Capture the cell that displays the provided text and extract its (x, y) central coordinate. 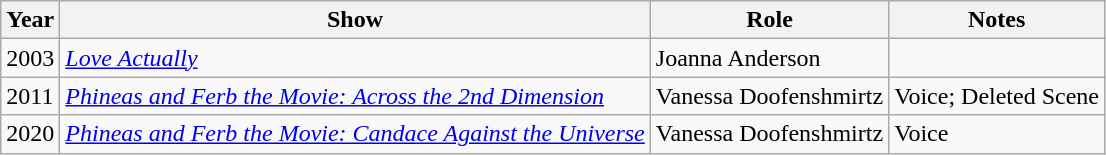
2011 (30, 96)
Year (30, 20)
Phineas and Ferb the Movie: Candace Against the Universe (355, 134)
Notes (997, 20)
Show (355, 20)
2020 (30, 134)
Joanna Anderson (769, 58)
Love Actually (355, 58)
Role (769, 20)
Voice; Deleted Scene (997, 96)
2003 (30, 58)
Voice (997, 134)
Phineas and Ferb the Movie: Across the 2nd Dimension (355, 96)
